Return [X, Y] of the center of cell containing provided text 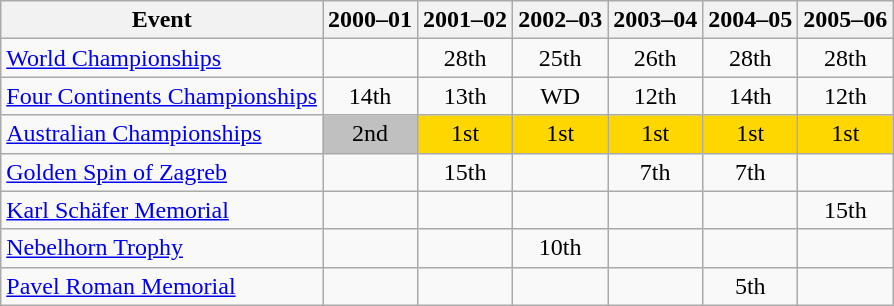
2nd [370, 134]
26th [656, 58]
World Championships [162, 58]
Australian Championships [162, 134]
10th [560, 248]
Four Continents Championships [162, 96]
Golden Spin of Zagreb [162, 172]
25th [560, 58]
Event [162, 20]
13th [466, 96]
2001–02 [466, 20]
WD [560, 96]
5th [750, 286]
2003–04 [656, 20]
2004–05 [750, 20]
2005–06 [846, 20]
2000–01 [370, 20]
Karl Schäfer Memorial [162, 210]
Nebelhorn Trophy [162, 248]
Pavel Roman Memorial [162, 286]
2002–03 [560, 20]
